Locate the cell with the specified text and output its (X, Y) center coordinate. 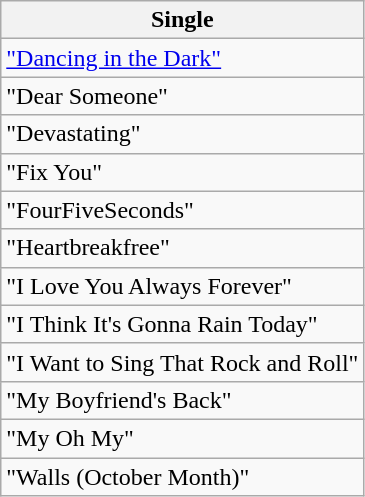
"My Oh My" (182, 438)
"My Boyfriend's Back" (182, 400)
"Heartbreakfree" (182, 248)
"Dear Someone" (182, 96)
"Devastating" (182, 134)
"I Want to Sing That Rock and Roll" (182, 362)
"Fix You" (182, 172)
"Dancing in the Dark" (182, 58)
"I Love You Always Forever" (182, 286)
"I Think It's Gonna Rain Today" (182, 324)
"Walls (October Month)" (182, 477)
"FourFiveSeconds" (182, 210)
Single (182, 20)
